Search for the cell housing the specified text and yield its (X, Y) center coordinate. 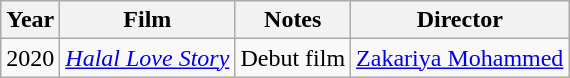
Year (30, 20)
Notes (293, 20)
Zakariya Mohammed (460, 58)
Director (460, 20)
Film (148, 20)
Debut film (293, 58)
Halal Love Story (148, 58)
2020 (30, 58)
